Return (x, y) of the center of cell containing provided text 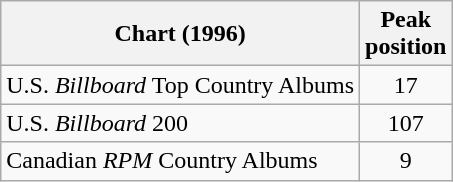
9 (406, 161)
U.S. Billboard 200 (180, 123)
107 (406, 123)
Canadian RPM Country Albums (180, 161)
Chart (1996) (180, 34)
U.S. Billboard Top Country Albums (180, 85)
17 (406, 85)
Peakposition (406, 34)
